Pinpoint the cell where the given text exists, returning its (x, y) midpoint coordinate. 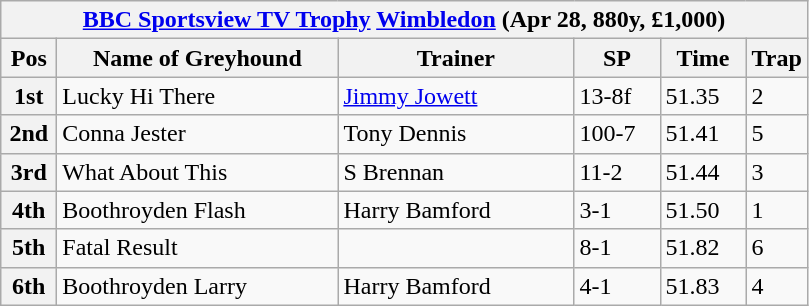
51.83 (703, 286)
1st (29, 96)
Time (703, 58)
Pos (29, 58)
51.50 (703, 210)
5 (776, 134)
Fatal Result (198, 248)
51.82 (703, 248)
4th (29, 210)
SP (617, 58)
Jimmy Jowett (456, 96)
51.44 (703, 172)
2 (776, 96)
Boothroyden Larry (198, 286)
8-1 (617, 248)
3rd (29, 172)
Boothroyden Flash (198, 210)
4-1 (617, 286)
6th (29, 286)
Lucky Hi There (198, 96)
6 (776, 248)
11-2 (617, 172)
51.41 (703, 134)
5th (29, 248)
What About This (198, 172)
100-7 (617, 134)
Conna Jester (198, 134)
Trainer (456, 58)
3 (776, 172)
51.35 (703, 96)
4 (776, 286)
2nd (29, 134)
3-1 (617, 210)
1 (776, 210)
Name of Greyhound (198, 58)
S Brennan (456, 172)
Trap (776, 58)
Tony Dennis (456, 134)
13-8f (617, 96)
BBC Sportsview TV Trophy Wimbledon (Apr 28, 880y, £1,000) (404, 20)
